Extract the [X, Y] coordinate from the center of the cell holding the provided text.  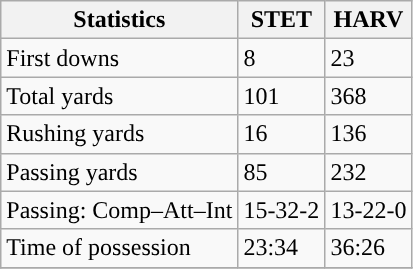
368 [368, 96]
23 [368, 58]
8 [282, 58]
23:34 [282, 248]
HARV [368, 20]
Statistics [120, 20]
85 [282, 172]
STET [282, 20]
16 [282, 134]
136 [368, 134]
101 [282, 96]
First downs [120, 58]
Total yards [120, 96]
15-32-2 [282, 210]
Rushing yards [120, 134]
232 [368, 172]
Passing: Comp–Att–Int [120, 210]
36:26 [368, 248]
Time of possession [120, 248]
Passing yards [120, 172]
13-22-0 [368, 210]
